Return the (X, Y) coordinate for the center point of the cell that contains the specified text.  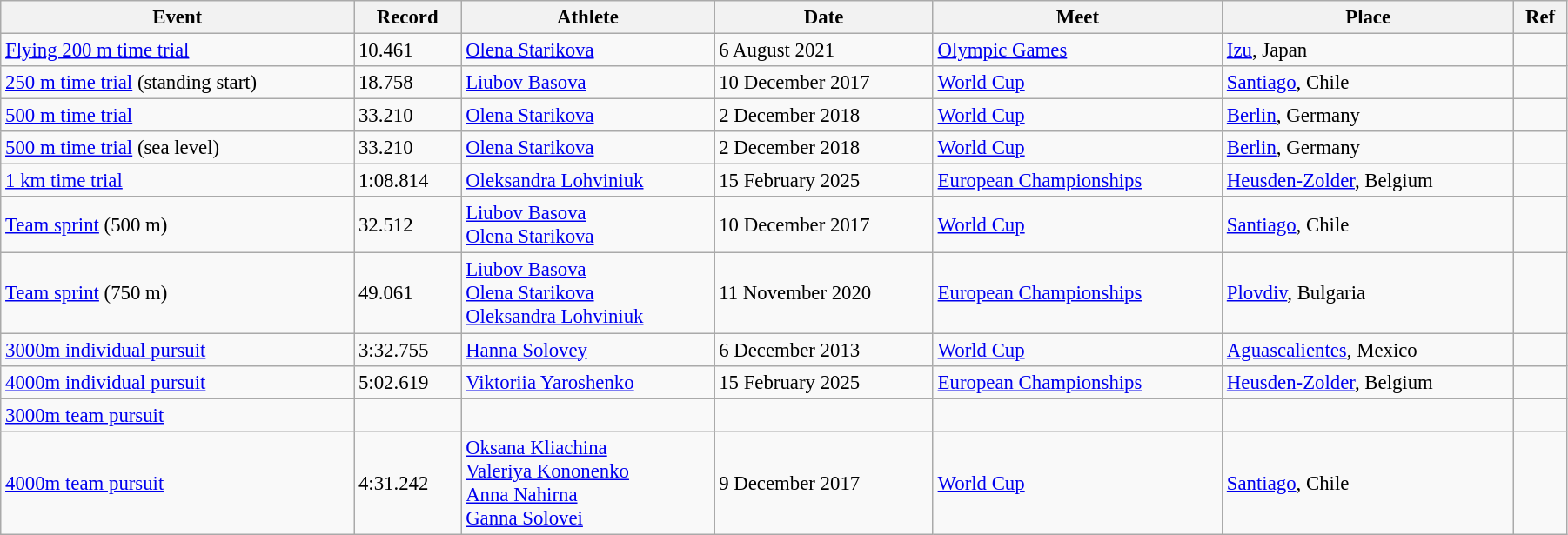
3000m team pursuit (178, 415)
Place (1368, 17)
3000m individual pursuit (178, 350)
Meet (1077, 17)
500 m time trial (178, 116)
Aguascalientes, Mexico (1368, 350)
49.061 (407, 293)
Olympic Games (1077, 50)
4:31.242 (407, 482)
32.512 (407, 224)
9 December 2017 (823, 482)
5:02.619 (407, 382)
Event (178, 17)
500 m time trial (sea level) (178, 148)
Liubov BasovaOlena StarikovaOleksandra Lohviniuk (588, 293)
250 m time trial (standing start) (178, 83)
Date (823, 17)
Team sprint (500 m) (178, 224)
Team sprint (750 m) (178, 293)
Oksana KliachinaValeriya KononenkoAnna NahirnaGanna Solovei (588, 482)
Viktoriia Yaroshenko (588, 382)
6 December 2013 (823, 350)
10.461 (407, 50)
Oleksandra Lohviniuk (588, 181)
Athlete (588, 17)
Izu, Japan (1368, 50)
4000m team pursuit (178, 482)
1 km time trial (178, 181)
Plovdiv, Bulgaria (1368, 293)
11 November 2020 (823, 293)
Ref (1540, 17)
4000m individual pursuit (178, 382)
Record (407, 17)
Liubov Basova (588, 83)
1:08.814 (407, 181)
Liubov BasovaOlena Starikova (588, 224)
6 August 2021 (823, 50)
18.758 (407, 83)
Hanna Solovey (588, 350)
Flying 200 m time trial (178, 50)
3:32.755 (407, 350)
